Pinpoint the cell where the given text exists, returning its (X, Y) midpoint coordinate. 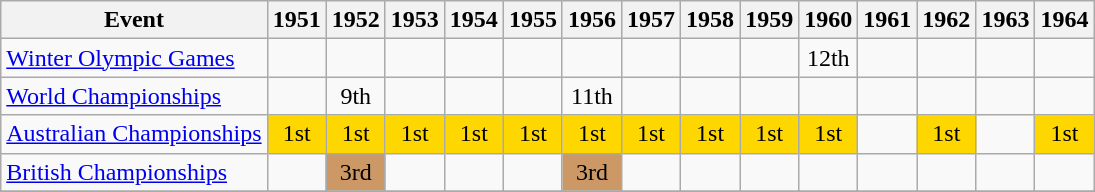
1964 (1064, 20)
1952 (356, 20)
12th (828, 58)
1959 (770, 20)
Winter Olympic Games (134, 58)
World Championships (134, 96)
9th (356, 96)
1958 (710, 20)
British Championships (134, 172)
1963 (1006, 20)
11th (592, 96)
Event (134, 20)
1955 (532, 20)
1960 (828, 20)
1954 (474, 20)
1962 (946, 20)
1957 (652, 20)
Australian Championships (134, 134)
1956 (592, 20)
1951 (296, 20)
1961 (888, 20)
1953 (414, 20)
